Output the (x, y) coordinate of the center of the cell containing the given text.  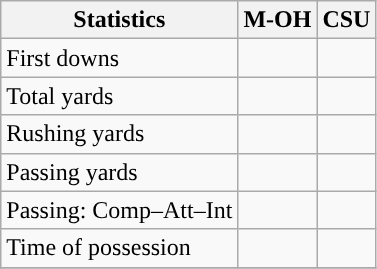
CSU (346, 20)
Rushing yards (120, 134)
Time of possession (120, 248)
First downs (120, 58)
Statistics (120, 20)
Total yards (120, 96)
M-OH (278, 20)
Passing yards (120, 172)
Passing: Comp–Att–Int (120, 210)
